Find where the given text appears and provide that cell's center as [X, Y] coordinate. 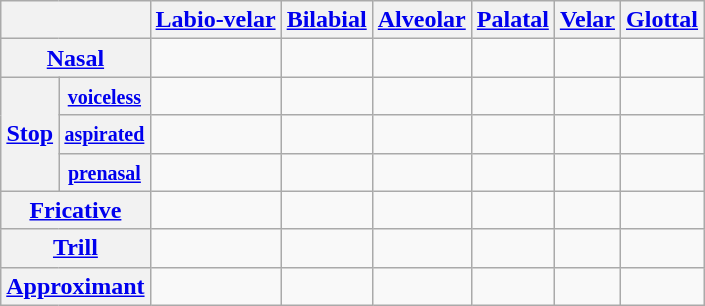
Stop [30, 134]
Fricative [76, 210]
Labio-velar [216, 20]
Velar [587, 20]
Palatal [512, 20]
aspirated [104, 134]
Nasal [76, 58]
Approximant [76, 286]
voiceless [104, 96]
Trill [76, 248]
Alveolar [422, 20]
prenasal [104, 172]
Bilabial [326, 20]
Glottal [662, 20]
